Extract the [x, y] coordinate from the center of the cell holding the provided text.  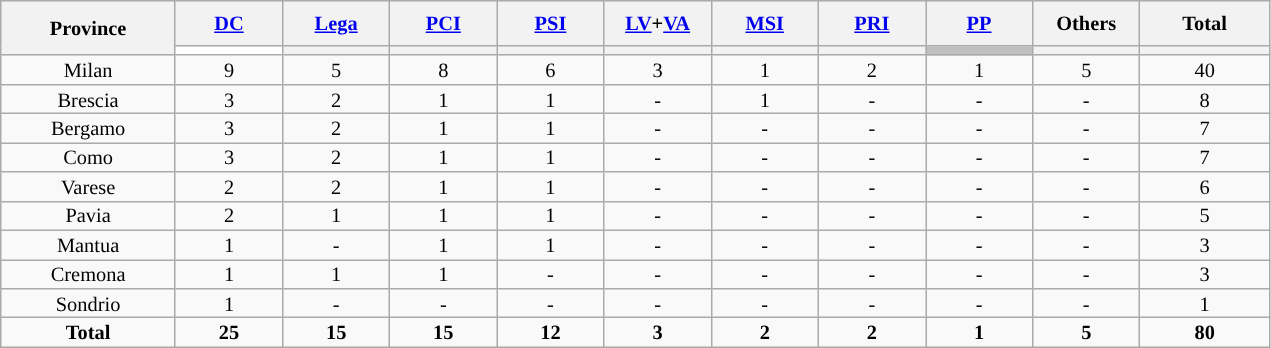
Lega [336, 22]
PRI [872, 22]
Sondrio [88, 302]
Pavia [88, 216]
Brescia [88, 98]
12 [550, 332]
PP [980, 22]
Como [88, 156]
DC [228, 22]
MSI [764, 22]
40 [1205, 70]
25 [228, 332]
9 [228, 70]
Others [1086, 22]
Cremona [88, 274]
Varese [88, 186]
LV+VA [658, 22]
PSI [550, 22]
Mantua [88, 244]
Milan [88, 70]
80 [1205, 332]
Province [88, 28]
Bergamo [88, 128]
PCI [444, 22]
